Detect which cell encompasses the target text, then output its [x, y] center coordinate. 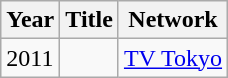
2011 [30, 58]
TV Tokyo [172, 58]
Network [172, 20]
Title [90, 20]
Year [30, 20]
